Capture the cell that displays the provided text and extract its (x, y) central coordinate. 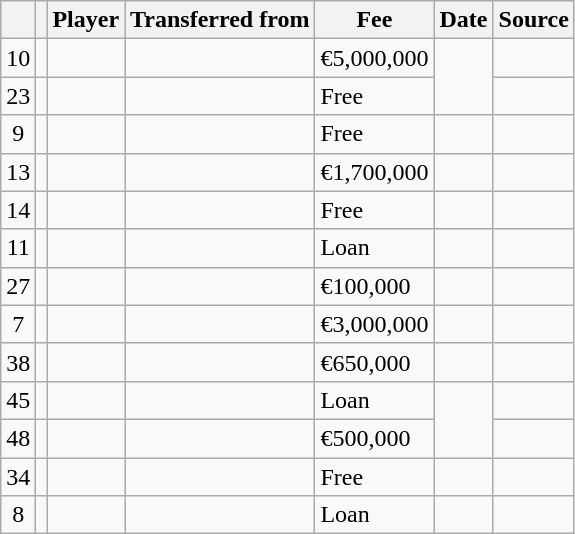
€1,700,000 (374, 172)
€5,000,000 (374, 58)
45 (18, 400)
7 (18, 324)
13 (18, 172)
€500,000 (374, 438)
€650,000 (374, 362)
14 (18, 210)
34 (18, 477)
10 (18, 58)
Date (464, 20)
9 (18, 134)
Source (534, 20)
23 (18, 96)
€100,000 (374, 286)
Player (86, 20)
48 (18, 438)
Transferred from (220, 20)
Fee (374, 20)
€3,000,000 (374, 324)
27 (18, 286)
11 (18, 248)
8 (18, 515)
38 (18, 362)
